Scan for the cell matching the given text and deliver its (x, y) coordinate at center. 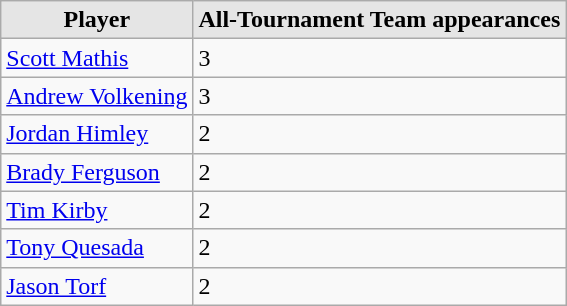
All-Tournament Team appearances (380, 20)
Jordan Himley (97, 134)
Scott Mathis (97, 58)
Player (97, 20)
Brady Ferguson (97, 172)
Andrew Volkening (97, 96)
Tim Kirby (97, 210)
Tony Quesada (97, 248)
Jason Torf (97, 286)
